Identify which cell holds the provided text, then report its [X, Y] central coordinate. 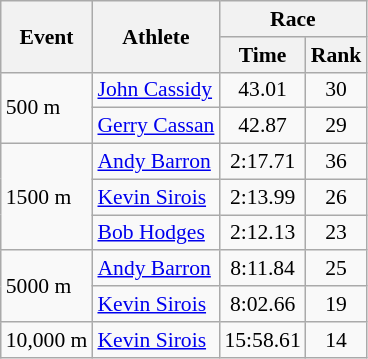
19 [336, 304]
25 [336, 269]
10,000 m [47, 340]
43.01 [262, 90]
Athlete [156, 36]
Time [262, 55]
14 [336, 340]
1500 m [47, 198]
5000 m [47, 286]
30 [336, 90]
2:12.13 [262, 233]
Gerry Cassan [156, 126]
Rank [336, 55]
36 [336, 162]
Bob Hodges [156, 233]
42.87 [262, 126]
26 [336, 197]
John Cassidy [156, 90]
8:11.84 [262, 269]
23 [336, 233]
Race [292, 19]
Event [47, 36]
2:13.99 [262, 197]
500 m [47, 108]
2:17.71 [262, 162]
15:58.61 [262, 340]
29 [336, 126]
8:02.66 [262, 304]
